Locate the cell with the specified text and output its (x, y) center coordinate. 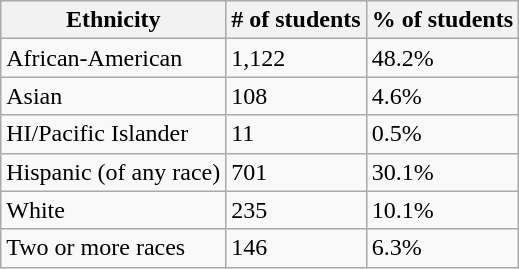
0.5% (442, 134)
Ethnicity (114, 20)
30.1% (442, 172)
146 (296, 248)
6.3% (442, 248)
235 (296, 210)
African-American (114, 58)
11 (296, 134)
48.2% (442, 58)
Two or more races (114, 248)
Asian (114, 96)
White (114, 210)
Hispanic (of any race) (114, 172)
10.1% (442, 210)
# of students (296, 20)
701 (296, 172)
1,122 (296, 58)
HI/Pacific Islander (114, 134)
4.6% (442, 96)
% of students (442, 20)
108 (296, 96)
